Determine the [X, Y] coordinate at the center of the cell enclosing the given text.  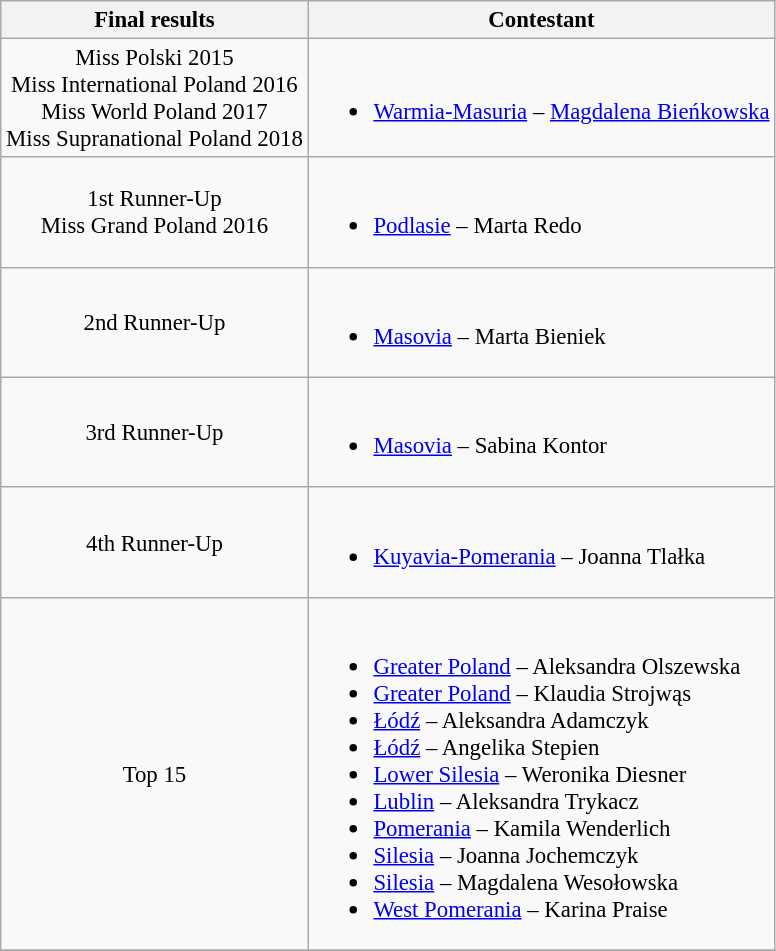
1st Runner-UpMiss Grand Poland 2016 [154, 212]
Warmia-Masuria – Magdalena Bieńkowska [542, 98]
Miss Polski 2015Miss International Poland 2016Miss World Poland 2017Miss Supranational Poland 2018 [154, 98]
Masovia – Sabina Kontor [542, 432]
Final results [154, 20]
Top 15 [154, 774]
Contestant [542, 20]
2nd Runner-Up [154, 322]
3rd Runner-Up [154, 432]
4th Runner-Up [154, 543]
Podlasie – Marta Redo [542, 212]
Masovia – Marta Bieniek [542, 322]
Kuyavia-Pomerania – Joanna Tlałka [542, 543]
